For the text-containing cell, return its midpoint in [X, Y] coordinate format. 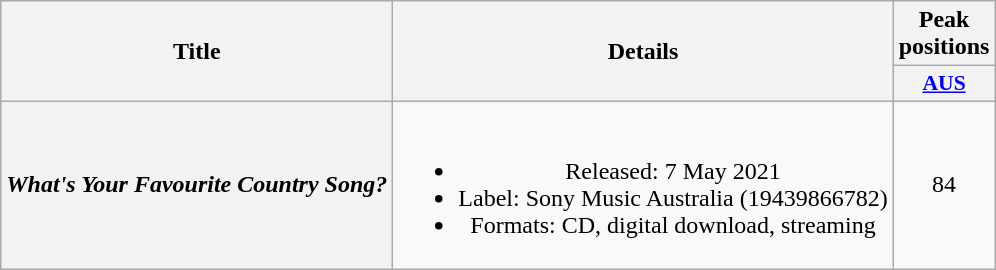
Released: 7 May 2021Label: Sony Music Australia (19439866782)Formats: CD, digital download, streaming [643, 184]
84 [944, 184]
AUS [944, 84]
What's Your Favourite Country Song? [197, 184]
Details [643, 52]
Peak positions [944, 34]
Title [197, 52]
